Return [X, Y] of the center of cell containing provided text 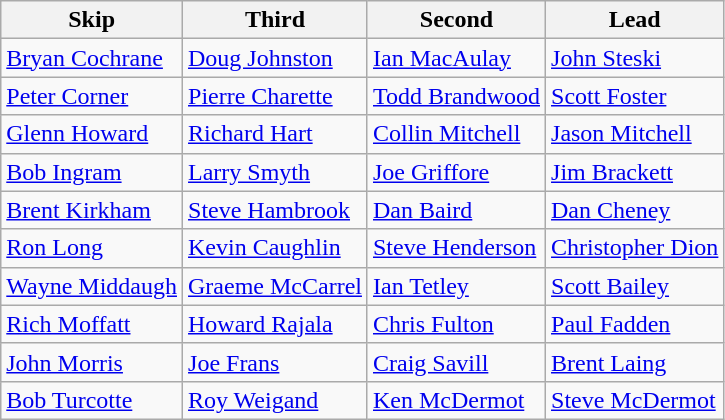
Bryan Cochrane [92, 58]
Paul Fadden [635, 324]
Larry Smyth [276, 172]
Jim Brackett [635, 172]
Skip [92, 20]
Scott Bailey [635, 286]
Ian MacAulay [456, 58]
Dan Baird [456, 210]
Roy Weigand [276, 400]
Pierre Charette [276, 96]
Bob Turcotte [92, 400]
Steve McDermot [635, 400]
Peter Corner [92, 96]
John Steski [635, 58]
Howard Rajala [276, 324]
Christopher Dion [635, 248]
Todd Brandwood [456, 96]
Wayne Middaugh [92, 286]
John Morris [92, 362]
Craig Savill [456, 362]
Ian Tetley [456, 286]
Steve Hambrook [276, 210]
Joe Frans [276, 362]
Glenn Howard [92, 134]
Dan Cheney [635, 210]
Steve Henderson [456, 248]
Collin Mitchell [456, 134]
Graeme McCarrel [276, 286]
Third [276, 20]
Scott Foster [635, 96]
Doug Johnston [276, 58]
Rich Moffatt [92, 324]
Brent Laing [635, 362]
Ron Long [92, 248]
Kevin Caughlin [276, 248]
Richard Hart [276, 134]
Lead [635, 20]
Brent Kirkham [92, 210]
Jason Mitchell [635, 134]
Joe Griffore [456, 172]
Second [456, 20]
Ken McDermot [456, 400]
Bob Ingram [92, 172]
Chris Fulton [456, 324]
